Scan for the cell matching the given text and deliver its (X, Y) coordinate at center. 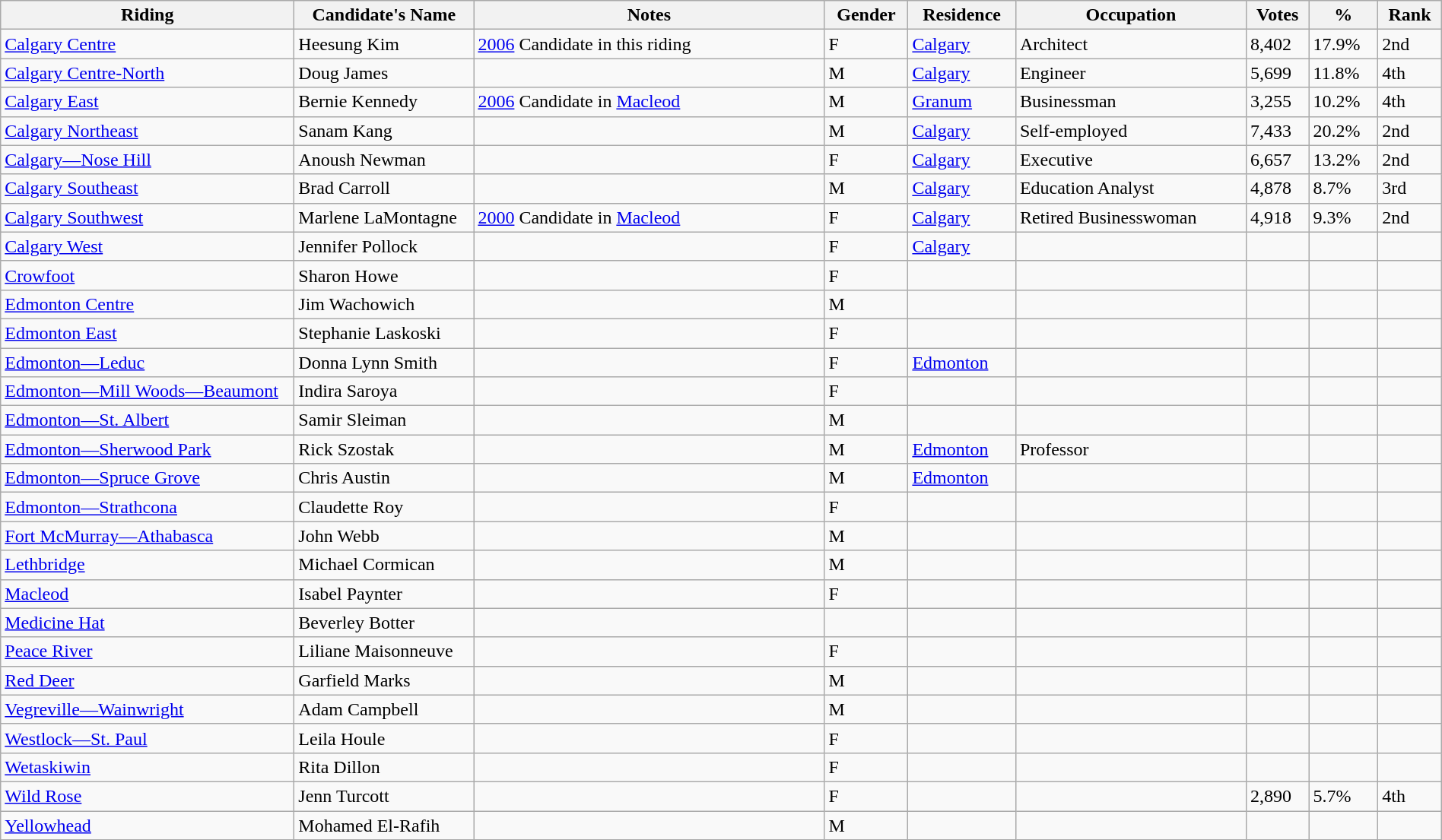
20.2% (1343, 131)
Retired Businesswoman (1130, 217)
Jim Wachowich (384, 304)
Edmonton—Strathcona (148, 507)
Wild Rose (148, 796)
Leila Houle (384, 738)
Isabel Paynter (384, 594)
17.9% (1343, 44)
Medicine Hat (148, 623)
Fort McMurray—Athabasca (148, 536)
Sharon Howe (384, 275)
9.3% (1343, 217)
5,699 (1278, 73)
Liliane Maisonneuve (384, 651)
% (1343, 15)
Jennifer Pollock (384, 246)
2,890 (1278, 796)
6,657 (1278, 160)
Professor (1130, 449)
3rd (1410, 189)
Edmonton—Spruce Grove (148, 478)
Engineer (1130, 73)
Gender (866, 15)
Yellowhead (148, 825)
Anoush Newman (384, 160)
Edmonton—Leduc (148, 363)
Claudette Roy (384, 507)
Riding (148, 15)
Sanam Kang (384, 131)
2006 Candidate in this riding (650, 44)
Calgary Southeast (148, 189)
11.8% (1343, 73)
Candidate's Name (384, 15)
10.2% (1343, 102)
Calgary Southwest (148, 217)
4,918 (1278, 217)
Red Deer (148, 680)
Garfield Marks (384, 680)
Heesung Kim (384, 44)
Calgary Centre-North (148, 73)
Edmonton—Sherwood Park (148, 449)
Jenn Turcott (384, 796)
8,402 (1278, 44)
3,255 (1278, 102)
Mohamed El-Rafih (384, 825)
Votes (1278, 15)
Wetaskiwin (148, 767)
Occupation (1130, 15)
Samir Sleiman (384, 420)
Bernie Kennedy (384, 102)
Calgary Centre (148, 44)
Chris Austin (384, 478)
John Webb (384, 536)
2006 Candidate in Macleod (650, 102)
13.2% (1343, 160)
Executive (1130, 160)
Notes (650, 15)
Michael Cormican (384, 565)
Westlock—St. Paul (148, 738)
Calgary West (148, 246)
2000 Candidate in Macleod (650, 217)
Donna Lynn Smith (384, 363)
Rita Dillon (384, 767)
Edmonton Centre (148, 304)
Edmonton—Mill Woods—Beaumont (148, 391)
Rank (1410, 15)
Calgary Northeast (148, 131)
Edmonton—St. Albert (148, 420)
Granum (961, 102)
Rick Szostak (384, 449)
Beverley Botter (384, 623)
Marlene LaMontagne (384, 217)
7,433 (1278, 131)
Macleod (148, 594)
Adam Campbell (384, 709)
Architect (1130, 44)
Indira Saroya (384, 391)
Brad Carroll (384, 189)
Education Analyst (1130, 189)
Stephanie Laskoski (384, 333)
Calgary—Nose Hill (148, 160)
Vegreville—Wainwright (148, 709)
Calgary East (148, 102)
Residence (961, 15)
Self-employed (1130, 131)
8.7% (1343, 189)
5.7% (1343, 796)
Businessman (1130, 102)
Edmonton East (148, 333)
Peace River (148, 651)
Doug James (384, 73)
Crowfoot (148, 275)
Lethbridge (148, 565)
4,878 (1278, 189)
